Search for the cell housing the specified text and yield its [X, Y] center coordinate. 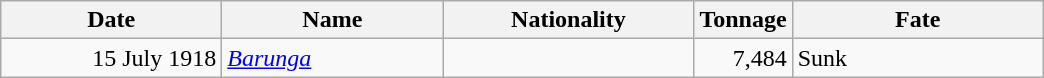
15 July 1918 [112, 58]
Tonnage [743, 20]
Sunk [918, 58]
Nationality [568, 20]
7,484 [743, 58]
Barunga [332, 58]
Fate [918, 20]
Date [112, 20]
Name [332, 20]
